Scan for the cell matching the given text and deliver its [x, y] coordinate at center. 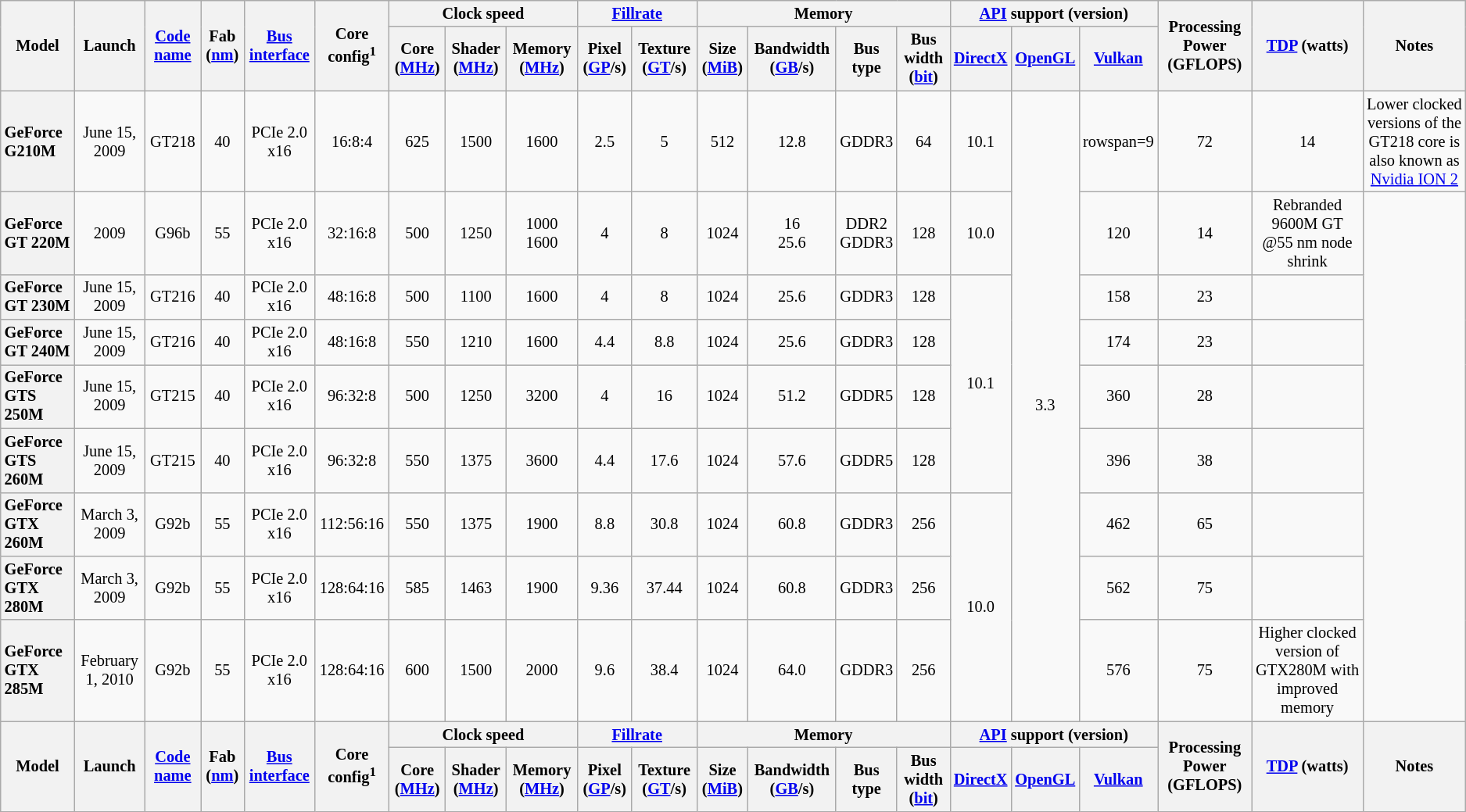
625 [418, 141]
1463 [476, 588]
rowspan=9 [1118, 141]
GT218 [172, 141]
9.36 [604, 588]
64.0 [792, 671]
30.8 [665, 524]
GeForce GT 230M [38, 297]
Rebranded 9600M GT @55 nm node shrink [1307, 233]
32:16:8 [352, 233]
GeForce GTX 260M [38, 524]
600 [418, 671]
158 [1118, 297]
2.5 [604, 141]
72 [1206, 141]
396 [1118, 460]
GeForce GTS 260M [38, 460]
GeForce GTX 280M [38, 588]
2000 [543, 671]
64 [923, 141]
GeForce GT 220M [38, 233]
Lower clocked versions of the GT218 core is also known as Nvidia ION 2 [1414, 141]
562 [1118, 588]
1210 [476, 342]
10001600 [543, 233]
3200 [543, 396]
2009 [109, 233]
1625.6 [792, 233]
65 [1206, 524]
9.6 [604, 671]
38.4 [665, 671]
16 [665, 396]
28 [1206, 396]
51.2 [792, 396]
174 [1118, 342]
112:56:16 [352, 524]
GeForce G210M [38, 141]
12.8 [792, 141]
360 [1118, 396]
120 [1118, 233]
37.44 [665, 588]
576 [1118, 671]
462 [1118, 524]
17.6 [665, 460]
38 [1206, 460]
Higher clocked version of GTX280M with improved memory [1307, 671]
February 1, 2010 [109, 671]
585 [418, 588]
5 [665, 141]
16:8:4 [352, 141]
3.3 [1045, 406]
GeForce GT 240M [38, 342]
GeForce GTS 250M [38, 396]
DDR2GDDR3 [866, 233]
3600 [543, 460]
1100 [476, 297]
57.6 [792, 460]
GeForce GTX 285M [38, 671]
512 [722, 141]
G96b [172, 233]
